Return the [x, y] coordinate for the center point of the cell that contains the specified text.  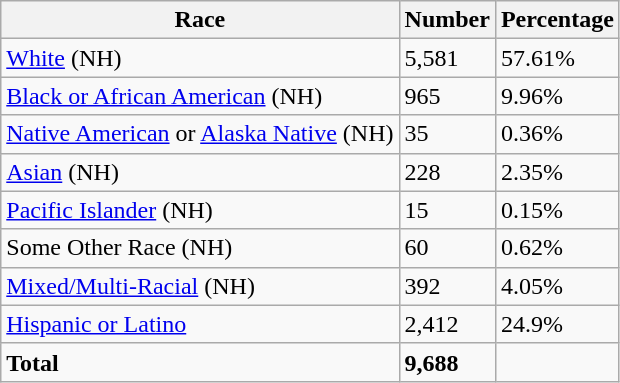
60 [447, 248]
Percentage [557, 20]
Asian (NH) [200, 172]
Native American or Alaska Native (NH) [200, 134]
5,581 [447, 58]
Black or African American (NH) [200, 96]
Race [200, 20]
392 [447, 286]
24.9% [557, 324]
2,412 [447, 324]
9.96% [557, 96]
Total [200, 362]
0.62% [557, 248]
0.15% [557, 210]
Hispanic or Latino [200, 324]
Pacific Islander (NH) [200, 210]
965 [447, 96]
Mixed/Multi-Racial (NH) [200, 286]
2.35% [557, 172]
Some Other Race (NH) [200, 248]
0.36% [557, 134]
Number [447, 20]
9,688 [447, 362]
White (NH) [200, 58]
35 [447, 134]
228 [447, 172]
57.61% [557, 58]
4.05% [557, 286]
15 [447, 210]
